Pinpoint the cell where the given text exists, returning its (X, Y) midpoint coordinate. 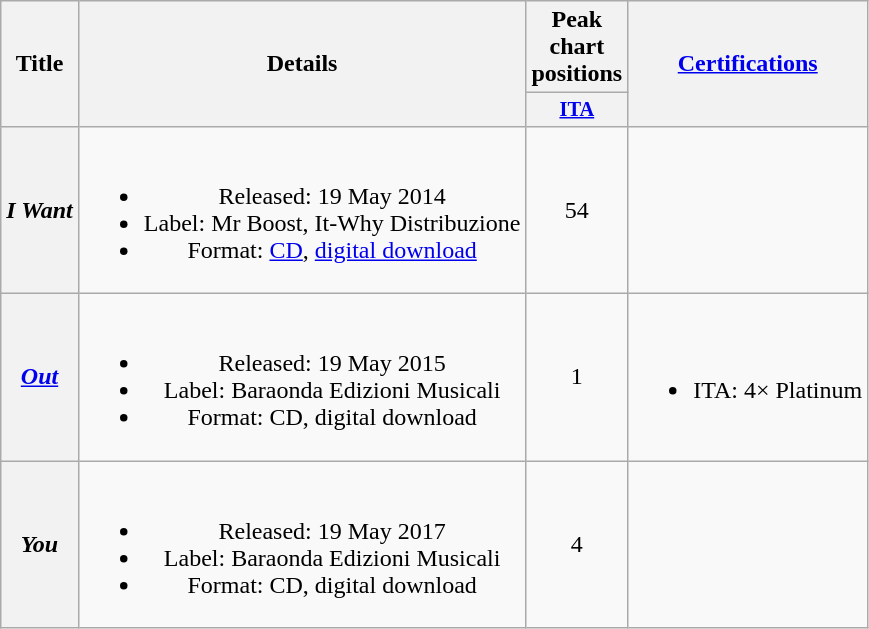
Certifications (748, 64)
I Want (40, 210)
Released: 19 May 2014Label: Mr Boost, It-Why DistribuzioneFormat: CD, digital download (302, 210)
ITA (577, 110)
1 (577, 378)
Released: 19 May 2017Label: Baraonda Edizioni MusicaliFormat: CD, digital download (302, 544)
4 (577, 544)
You (40, 544)
Released: 19 May 2015Label: Baraonda Edizioni MusicaliFormat: CD, digital download (302, 378)
Out (40, 378)
ITA: 4× Platinum (748, 378)
Title (40, 64)
Peak chart positions (577, 47)
Details (302, 64)
54 (577, 210)
